Capture the cell that displays the provided text and extract its [X, Y] central coordinate. 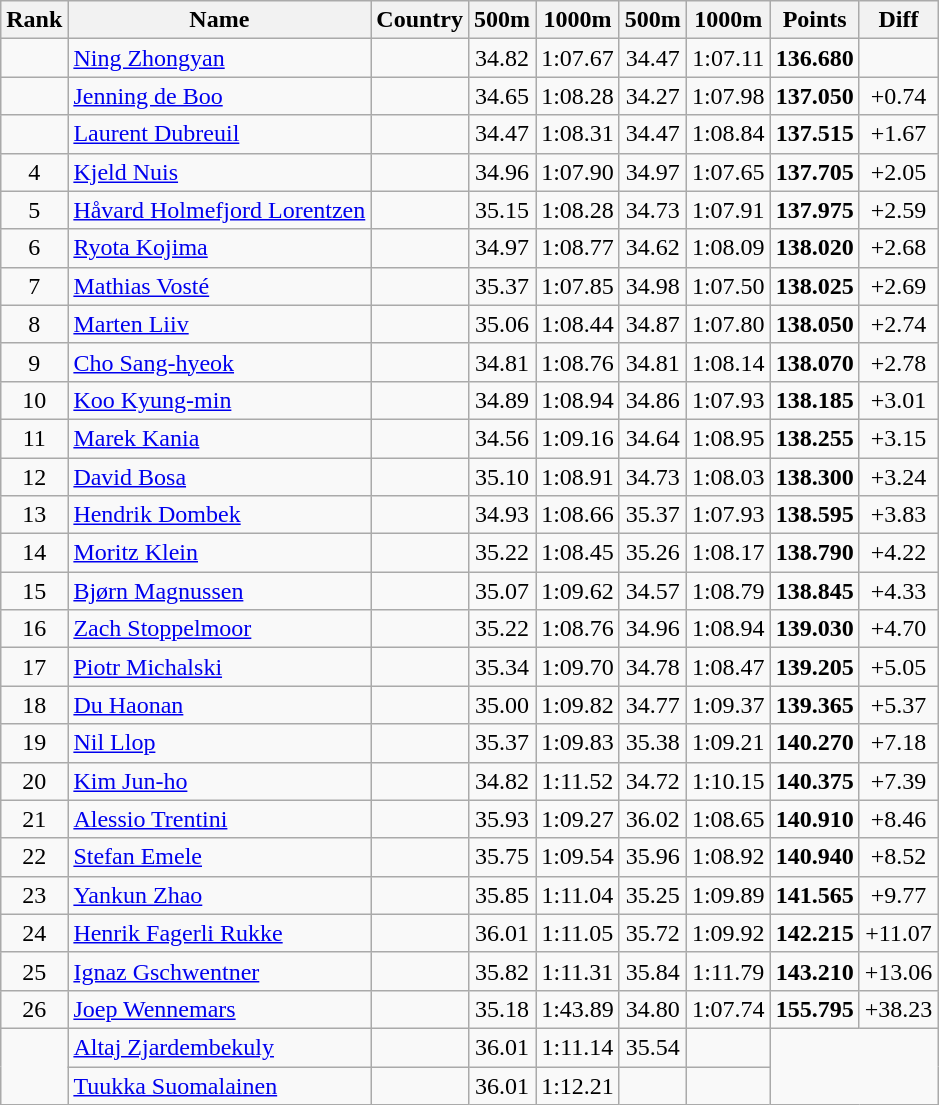
137.050 [814, 96]
1:09.92 [728, 933]
36.02 [652, 819]
Marten Liiv [220, 324]
+5.05 [898, 667]
34.77 [652, 705]
1:11.52 [578, 781]
139.030 [814, 629]
26 [34, 1009]
1:08.95 [728, 438]
34.86 [652, 400]
1:08.65 [728, 819]
137.705 [814, 172]
1:08.44 [578, 324]
34.72 [652, 781]
1:07.91 [728, 210]
1:10.15 [728, 781]
1:07.85 [578, 286]
34.27 [652, 96]
13 [34, 515]
1:09.16 [578, 438]
1:07.67 [578, 58]
+2.69 [898, 286]
1:43.89 [578, 1009]
+13.06 [898, 971]
Tuukka Suomalainen [220, 1085]
Points [814, 20]
35.15 [502, 210]
1:11.04 [578, 895]
141.565 [814, 895]
+11.07 [898, 933]
22 [34, 857]
Koo Kyung-min [220, 400]
1:11.79 [728, 971]
35.84 [652, 971]
1:11.14 [578, 1047]
140.940 [814, 857]
20 [34, 781]
11 [34, 438]
+3.15 [898, 438]
Ning Zhongyan [220, 58]
Name [220, 20]
34.98 [652, 286]
138.790 [814, 553]
1:09.89 [728, 895]
Cho Sang-hyeok [220, 362]
1:09.54 [578, 857]
1:09.27 [578, 819]
1:09.37 [728, 705]
+3.83 [898, 515]
24 [34, 933]
138.595 [814, 515]
4 [34, 172]
139.205 [814, 667]
Bjørn Magnussen [220, 591]
9 [34, 362]
34.56 [502, 438]
+2.59 [898, 210]
35.93 [502, 819]
Piotr Michalski [220, 667]
1:08.14 [728, 362]
Nil Llop [220, 743]
Kim Jun-ho [220, 781]
35.75 [502, 857]
1:07.90 [578, 172]
137.515 [814, 134]
35.96 [652, 857]
1:08.91 [578, 477]
138.070 [814, 362]
139.365 [814, 705]
1:08.79 [728, 591]
Henrik Fagerli Rukke [220, 933]
35.07 [502, 591]
140.375 [814, 781]
34.93 [502, 515]
+4.33 [898, 591]
Moritz Klein [220, 553]
+2.74 [898, 324]
1:08.17 [728, 553]
35.25 [652, 895]
+4.22 [898, 553]
35.10 [502, 477]
10 [34, 400]
15 [34, 591]
34.78 [652, 667]
142.215 [814, 933]
1:07.98 [728, 96]
35.85 [502, 895]
16 [34, 629]
Country [420, 20]
Laurent Dubreuil [220, 134]
Håvard Holmefjord Lorentzen [220, 210]
136.680 [814, 58]
5 [34, 210]
35.34 [502, 667]
1:07.65 [728, 172]
155.795 [814, 1009]
1:08.47 [728, 667]
+3.24 [898, 477]
35.00 [502, 705]
1:07.11 [728, 58]
+1.67 [898, 134]
Kjeld Nuis [220, 172]
Yankun Zhao [220, 895]
1:09.62 [578, 591]
1:08.84 [728, 134]
+2.05 [898, 172]
Du Haonan [220, 705]
35.06 [502, 324]
Mathias Vosté [220, 286]
7 [34, 286]
+2.68 [898, 248]
12 [34, 477]
1:08.45 [578, 553]
8 [34, 324]
17 [34, 667]
140.270 [814, 743]
1:11.31 [578, 971]
Marek Kania [220, 438]
1:07.50 [728, 286]
34.64 [652, 438]
35.54 [652, 1047]
138.050 [814, 324]
Alessio Trentini [220, 819]
1:08.92 [728, 857]
+2.78 [898, 362]
Ignaz Gschwentner [220, 971]
1:08.03 [728, 477]
1:07.80 [728, 324]
34.87 [652, 324]
1:09.21 [728, 743]
+8.46 [898, 819]
14 [34, 553]
34.65 [502, 96]
Diff [898, 20]
138.300 [814, 477]
35.18 [502, 1009]
1:08.66 [578, 515]
Joep Wennemars [220, 1009]
Zach Stoppelmoor [220, 629]
1:12.21 [578, 1085]
+5.37 [898, 705]
138.020 [814, 248]
1:11.05 [578, 933]
1:09.82 [578, 705]
+7.39 [898, 781]
Ryota Kojima [220, 248]
+9.77 [898, 895]
34.62 [652, 248]
137.975 [814, 210]
143.210 [814, 971]
25 [34, 971]
+3.01 [898, 400]
Rank [34, 20]
Altaj Zjardembekuly [220, 1047]
1:08.77 [578, 248]
21 [34, 819]
34.57 [652, 591]
138.185 [814, 400]
19 [34, 743]
34.80 [652, 1009]
Stefan Emele [220, 857]
140.910 [814, 819]
35.72 [652, 933]
+38.23 [898, 1009]
1:08.31 [578, 134]
1:08.09 [728, 248]
+7.18 [898, 743]
1:07.74 [728, 1009]
1:09.83 [578, 743]
+8.52 [898, 857]
23 [34, 895]
6 [34, 248]
138.845 [814, 591]
1:09.70 [578, 667]
34.89 [502, 400]
+4.70 [898, 629]
Hendrik Dombek [220, 515]
Jenning de Boo [220, 96]
35.26 [652, 553]
138.025 [814, 286]
18 [34, 705]
138.255 [814, 438]
35.82 [502, 971]
David Bosa [220, 477]
+0.74 [898, 96]
35.38 [652, 743]
